Detect which cell encompasses the target text, then output its [X, Y] center coordinate. 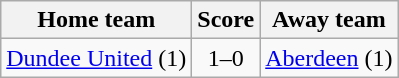
Away team [329, 20]
Score [226, 20]
Home team [96, 20]
1–0 [226, 58]
Dundee United (1) [96, 58]
Aberdeen (1) [329, 58]
